For the text-containing cell, return its midpoint in (X, Y) coordinate format. 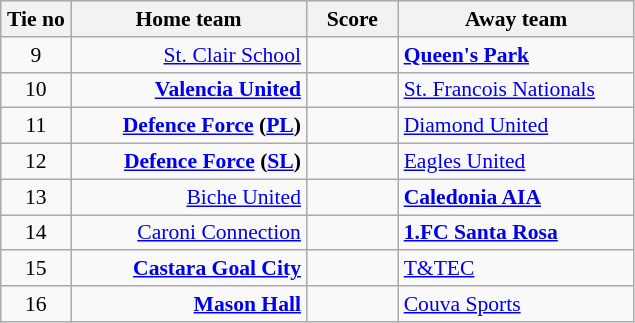
Away team (516, 19)
Queen's Park (516, 55)
T&TEC (516, 269)
13 (36, 197)
Mason Hall (188, 304)
16 (36, 304)
Eagles United (516, 162)
9 (36, 55)
Score (352, 19)
15 (36, 269)
Defence Force (PL) (188, 126)
10 (36, 90)
Biche United (188, 197)
Diamond United (516, 126)
1.FC Santa Rosa (516, 233)
Couva Sports (516, 304)
Home team (188, 19)
St. Francois Nationals (516, 90)
Defence Force (SL) (188, 162)
Caledonia AIA (516, 197)
St. Clair School (188, 55)
Tie no (36, 19)
Caroni Connection (188, 233)
11 (36, 126)
Castara Goal City (188, 269)
12 (36, 162)
14 (36, 233)
Valencia United (188, 90)
